Output the [X, Y] coordinate of the center of the cell containing the given text.  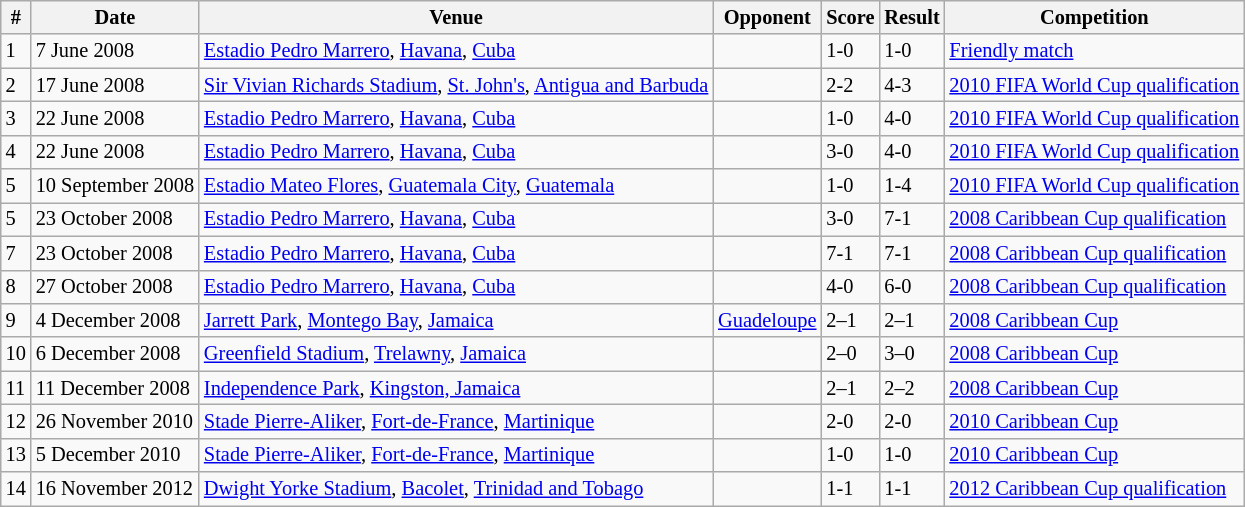
2 [16, 85]
4 [16, 152]
Greenfield Stadium, Trelawny, Jamaica [456, 354]
2–0 [850, 354]
Estadio Mateo Flores, Guatemala City, Guatemala [456, 186]
Opponent [767, 17]
# [16, 17]
2–2 [912, 388]
Date [115, 17]
7 June 2008 [115, 51]
7 [16, 253]
2-2 [850, 85]
4 December 2008 [115, 320]
8 [16, 287]
Result [912, 17]
5 December 2010 [115, 455]
3 [16, 118]
Friendly match [1095, 51]
6-0 [912, 287]
11 December 2008 [115, 388]
2012 Caribbean Cup qualification [1095, 489]
11 [16, 388]
Dwight Yorke Stadium, Bacolet, Trinidad and Tobago [456, 489]
Venue [456, 17]
1 [16, 51]
14 [16, 489]
Jarrett Park, Montego Bay, Jamaica [456, 320]
27 October 2008 [115, 287]
3–0 [912, 354]
Score [850, 17]
Independence Park, Kingston, Jamaica [456, 388]
1-4 [912, 186]
Sir Vivian Richards Stadium, St. John's, Antigua and Barbuda [456, 85]
13 [16, 455]
6 December 2008 [115, 354]
17 June 2008 [115, 85]
10 September 2008 [115, 186]
4-3 [912, 85]
Competition [1095, 17]
10 [16, 354]
26 November 2010 [115, 421]
16 November 2012 [115, 489]
9 [16, 320]
Guadeloupe [767, 320]
12 [16, 421]
